Provide the (X, Y) coordinate of the cell's center where the given text is located.  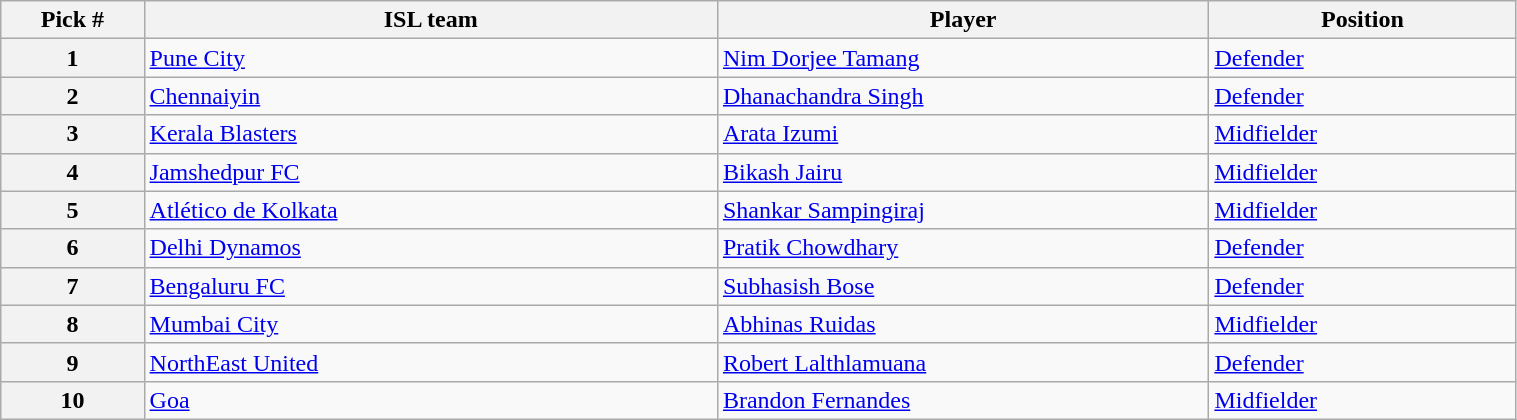
Pune City (430, 58)
9 (72, 362)
Jamshedpur FC (430, 172)
NorthEast United (430, 362)
Kerala Blasters (430, 134)
Dhanachandra Singh (962, 96)
Bikash Jairu (962, 172)
Shankar Sampingiraj (962, 210)
Delhi Dynamos (430, 248)
Atlético de Kolkata (430, 210)
3 (72, 134)
Nim Dorjee Tamang (962, 58)
10 (72, 400)
Chennaiyin (430, 96)
Abhinas Ruidas (962, 324)
Arata Izumi (962, 134)
Player (962, 20)
Bengaluru FC (430, 286)
4 (72, 172)
Goa (430, 400)
1 (72, 58)
Brandon Fernandes (962, 400)
8 (72, 324)
2 (72, 96)
6 (72, 248)
Pratik Chowdhary (962, 248)
Subhasish Bose (962, 286)
7 (72, 286)
ISL team (430, 20)
Mumbai City (430, 324)
Robert Lalthlamuana (962, 362)
5 (72, 210)
Pick # (72, 20)
Position (1362, 20)
